From the cell containing the given text, extract its center point as [x, y] coordinate. 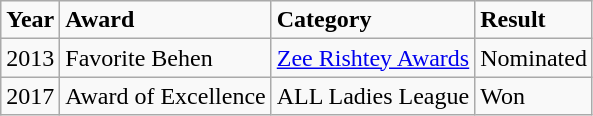
Favorite Behen [166, 58]
Result [534, 20]
Nominated [534, 58]
Award [166, 20]
Won [534, 96]
Category [372, 20]
Award of Excellence [166, 96]
2013 [30, 58]
2017 [30, 96]
Year [30, 20]
ALL Ladies League [372, 96]
Zee Rishtey Awards [372, 58]
